Detect which cell encompasses the target text, then output its (X, Y) center coordinate. 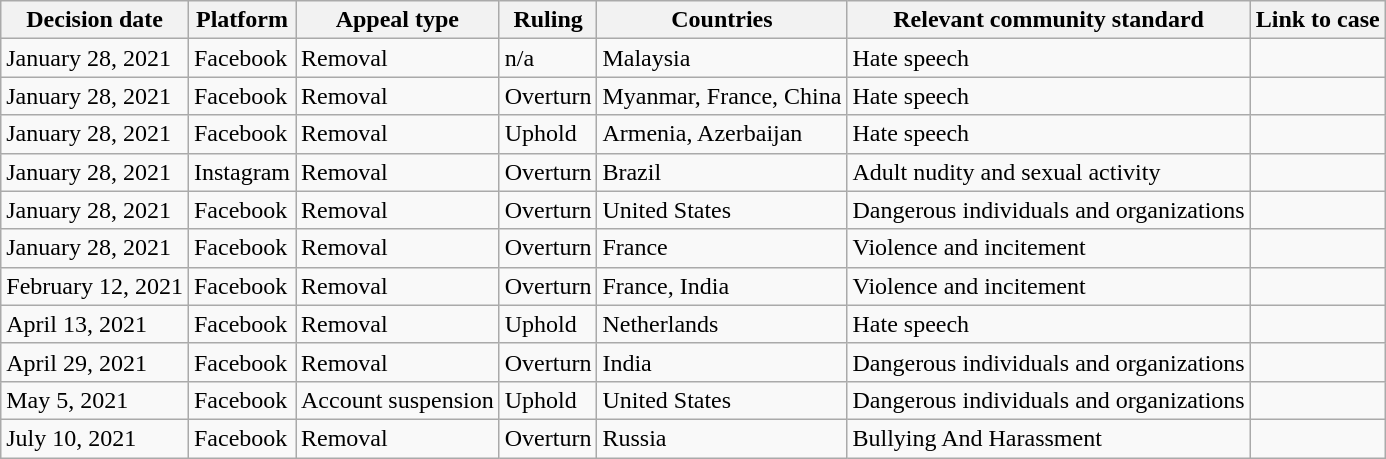
Ruling (548, 20)
May 5, 2021 (95, 400)
April 29, 2021 (95, 362)
Bullying And Harassment (1048, 438)
France (722, 248)
India (722, 362)
Netherlands (722, 324)
Malaysia (722, 58)
Decision date (95, 20)
Appeal type (398, 20)
July 10, 2021 (95, 438)
Adult nudity and sexual activity (1048, 172)
April 13, 2021 (95, 324)
Brazil (722, 172)
Armenia, Azerbaijan (722, 134)
Russia (722, 438)
Countries (722, 20)
February 12, 2021 (95, 286)
France, India (722, 286)
Instagram (242, 172)
Link to case (1318, 20)
Platform (242, 20)
Account suspension (398, 400)
Relevant community standard (1048, 20)
Myanmar, France, China (722, 96)
n/a (548, 58)
